Extract the [X, Y] coordinate from the center of the cell holding the provided text.  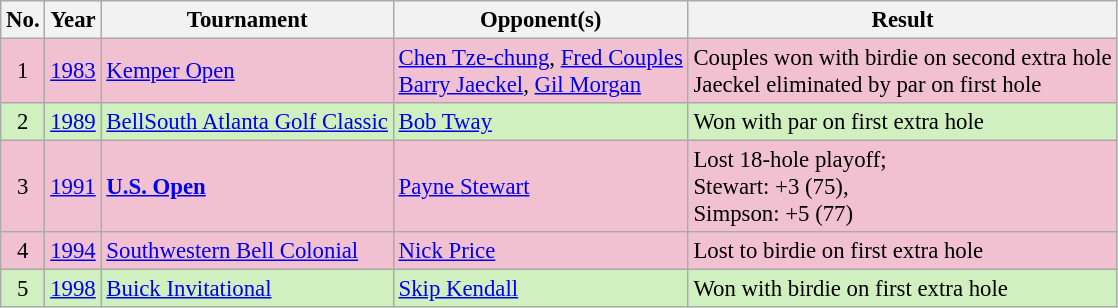
1998 [73, 289]
1991 [73, 187]
Payne Stewart [540, 187]
1989 [73, 122]
1 [23, 72]
Buick Invitational [247, 289]
Result [902, 20]
Chen Tze-chung, Fred Couples Barry Jaeckel, Gil Morgan [540, 72]
BellSouth Atlanta Golf Classic [247, 122]
Tournament [247, 20]
4 [23, 251]
5 [23, 289]
Opponent(s) [540, 20]
1994 [73, 251]
Bob Tway [540, 122]
Kemper Open [247, 72]
3 [23, 187]
Nick Price [540, 251]
Lost 18-hole playoff;Stewart: +3 (75),Simpson: +5 (77) [902, 187]
1983 [73, 72]
Skip Kendall [540, 289]
Couples won with birdie on second extra holeJaeckel eliminated by par on first hole [902, 72]
2 [23, 122]
Year [73, 20]
Southwestern Bell Colonial [247, 251]
Won with par on first extra hole [902, 122]
No. [23, 20]
Won with birdie on first extra hole [902, 289]
Lost to birdie on first extra hole [902, 251]
U.S. Open [247, 187]
